Output the [X, Y] coordinate of the center of the cell containing the given text.  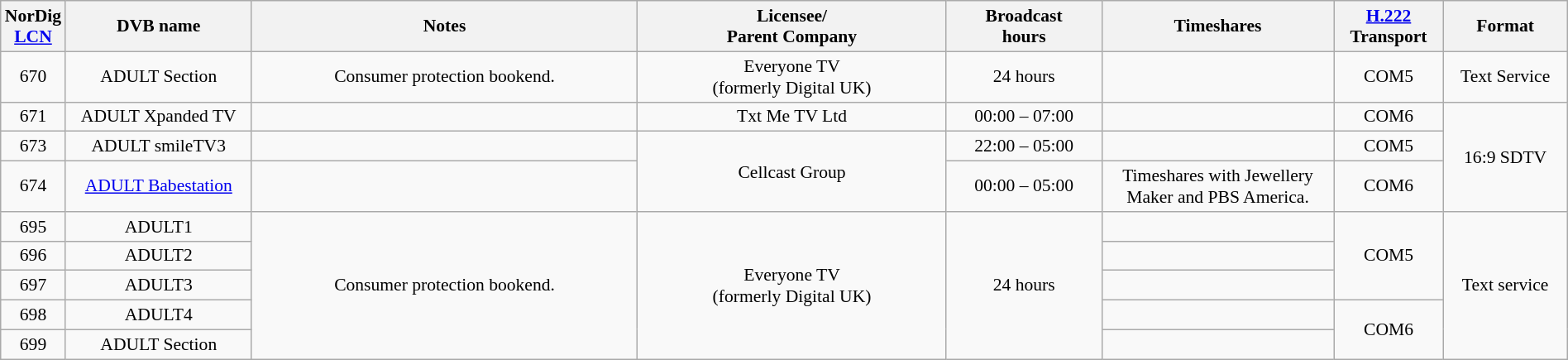
Cellcast Group [792, 172]
Licensee/Parent Company [792, 26]
697 [33, 286]
ADULT4 [159, 315]
ADULT3 [159, 286]
NorDig LCN [33, 26]
ADULT Xpanded TV [159, 117]
Broadcasthours [1024, 26]
671 [33, 117]
DVB name [159, 26]
ADULT Babestation [159, 187]
00:00 – 05:00 [1024, 187]
Format [1505, 26]
699 [33, 344]
Text service [1505, 286]
ADULT smileTV3 [159, 146]
695 [33, 227]
Txt Me TV Ltd [792, 117]
22:00 – 05:00 [1024, 146]
Timeshares [1217, 26]
674 [33, 187]
ADULT2 [159, 256]
16:9 SDTV [1505, 156]
Timeshares with Jewellery Maker and PBS America. [1217, 187]
670 [33, 76]
ADULT1 [159, 227]
Text Service [1505, 76]
698 [33, 315]
673 [33, 146]
00:00 – 07:00 [1024, 117]
H.222Transport [1389, 26]
696 [33, 256]
Notes [444, 26]
